Locate the cell with the specified text and output its (x, y) center coordinate. 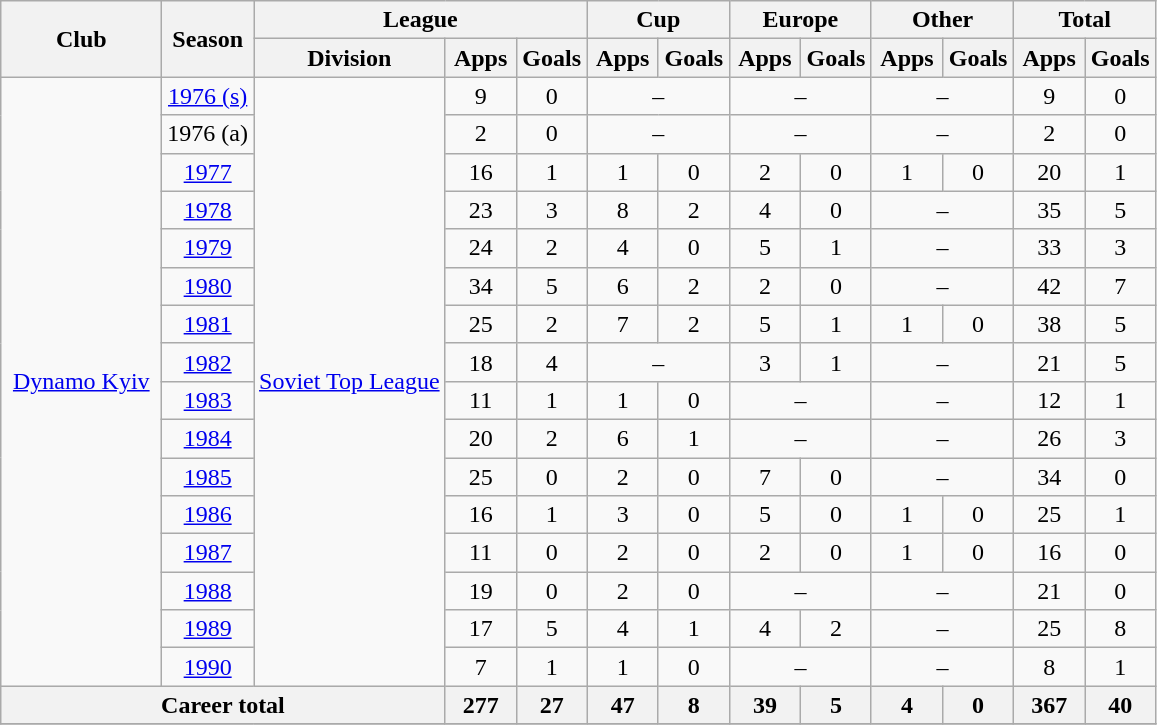
38 (1050, 324)
Other (942, 20)
Season (208, 39)
Europe (800, 20)
1984 (208, 438)
Career total (223, 705)
1987 (208, 553)
1986 (208, 515)
33 (1050, 248)
47 (622, 705)
1983 (208, 400)
1976 (a) (208, 134)
1990 (208, 667)
42 (1050, 286)
277 (480, 705)
18 (480, 362)
24 (480, 248)
1988 (208, 591)
1989 (208, 629)
1979 (208, 248)
1978 (208, 210)
40 (1120, 705)
1977 (208, 172)
23 (480, 210)
Dynamo Kyiv (82, 382)
19 (480, 591)
39 (764, 705)
1976 (s) (208, 96)
1981 (208, 324)
Division (350, 58)
17 (480, 629)
Soviet Top League (350, 382)
1980 (208, 286)
1985 (208, 477)
Total (1085, 20)
Club (82, 39)
12 (1050, 400)
367 (1050, 705)
26 (1050, 438)
Cup (658, 20)
35 (1050, 210)
27 (552, 705)
1982 (208, 362)
League (421, 20)
